Locate the cell with the specified text and output its [x, y] center coordinate. 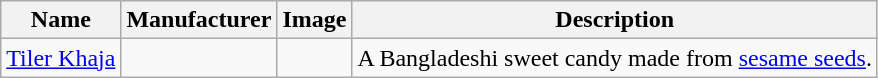
Name [61, 20]
Manufacturer [199, 20]
Image [314, 20]
Description [615, 20]
A Bangladeshi sweet candy made from sesame seeds. [615, 58]
Tiler Khaja [61, 58]
